Return [x, y] of the center of cell containing provided text 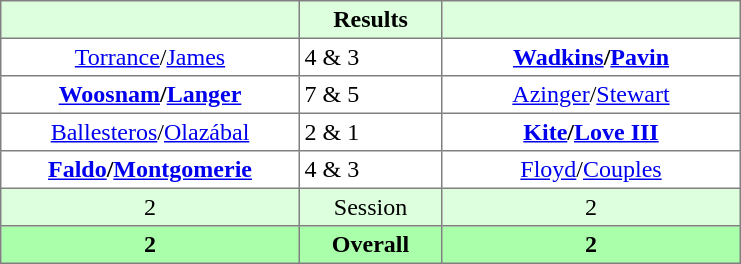
Azinger/Stewart [591, 95]
7 & 5 [370, 95]
Session [370, 207]
Torrance/James [150, 57]
Faldo/Montgomerie [150, 170]
Kite/Love III [591, 132]
Overall [370, 245]
Results [370, 20]
Floyd/Couples [591, 170]
2 & 1 [370, 132]
Woosnam/Langer [150, 95]
Ballesteros/Olazábal [150, 132]
Wadkins/Pavin [591, 57]
